Extract the [X, Y] coordinate from the center of the cell holding the provided text.  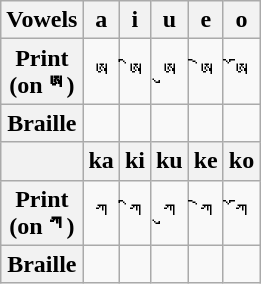
ཀ [101, 212]
ཀོ [241, 212]
o [241, 20]
ཀི [134, 212]
ཨ [101, 72]
ཀུ [169, 212]
Print (on ཀ ) [42, 212]
i [134, 20]
u [169, 20]
ཀེ [206, 212]
ki [134, 161]
ka [101, 161]
ཨུ [169, 72]
ko [241, 161]
ཨེ [206, 72]
ཨི [134, 72]
ཨོ [241, 72]
e [206, 20]
Print (on ཨ ) [42, 72]
ke [206, 161]
ku [169, 161]
Vowels [42, 20]
a [101, 20]
